Return the [X, Y] coordinate for the center point of the cell that contains the specified text.  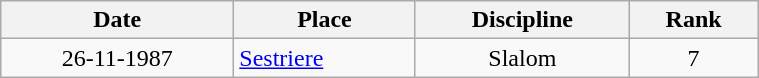
Date [118, 20]
Sestriere [324, 58]
Slalom [522, 58]
7 [694, 58]
Discipline [522, 20]
Place [324, 20]
Rank [694, 20]
26-11-1987 [118, 58]
